Search for the cell housing the specified text and yield its [x, y] center coordinate. 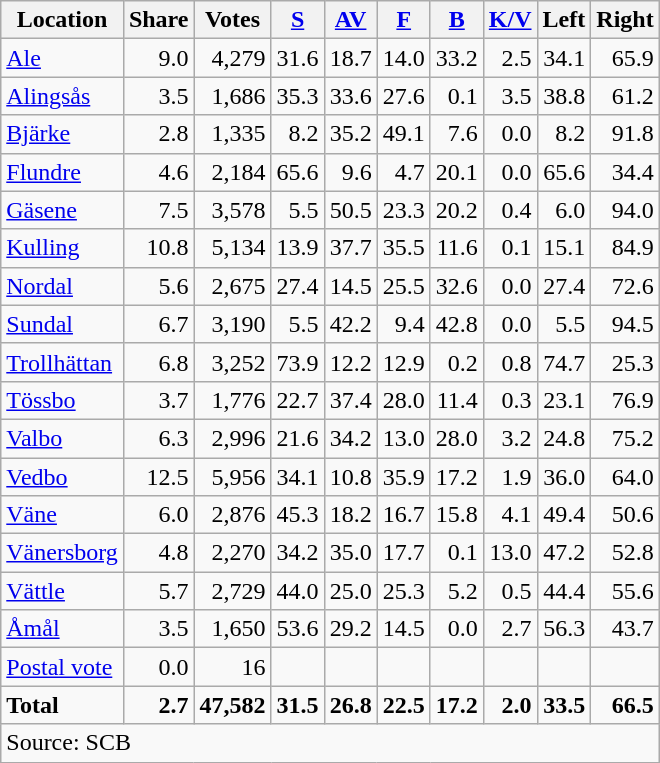
2,876 [232, 515]
25.5 [404, 286]
22.5 [404, 705]
Source: SCB [330, 743]
35.9 [404, 477]
B [456, 20]
K/V [510, 20]
1.9 [510, 477]
3,252 [232, 362]
2,675 [232, 286]
Kulling [62, 248]
26.8 [350, 705]
2,270 [232, 553]
42.8 [456, 324]
65.9 [625, 58]
84.9 [625, 248]
Location [62, 20]
15.1 [564, 248]
18.7 [350, 58]
50.5 [350, 210]
F [404, 20]
61.2 [625, 96]
Vänersborg [62, 553]
6.3 [158, 438]
16 [232, 667]
Share [158, 20]
72.6 [625, 286]
31.6 [298, 58]
5.6 [158, 286]
37.7 [350, 248]
47,582 [232, 705]
50.6 [625, 515]
Flundre [62, 172]
Total [62, 705]
24.8 [564, 438]
12.2 [350, 362]
76.9 [625, 400]
Sundal [62, 324]
37.4 [350, 400]
33.2 [456, 58]
7.6 [456, 134]
56.3 [564, 629]
3.7 [158, 400]
6.8 [158, 362]
29.2 [350, 629]
16.7 [404, 515]
1,686 [232, 96]
2.8 [158, 134]
Vedbo [62, 477]
Nordal [62, 286]
22.7 [298, 400]
23.1 [564, 400]
91.8 [625, 134]
4.8 [158, 553]
35.3 [298, 96]
73.9 [298, 362]
Gäsene [62, 210]
34.4 [625, 172]
9.6 [350, 172]
12.9 [404, 362]
Valbo [62, 438]
2,184 [232, 172]
0.5 [510, 591]
44.0 [298, 591]
0.8 [510, 362]
0.3 [510, 400]
36.0 [564, 477]
18.2 [350, 515]
1,650 [232, 629]
Left [564, 20]
15.8 [456, 515]
20.1 [456, 172]
9.0 [158, 58]
47.2 [564, 553]
23.3 [404, 210]
1,776 [232, 400]
94.0 [625, 210]
20.2 [456, 210]
21.6 [298, 438]
31.5 [298, 705]
Väne [62, 515]
27.6 [404, 96]
3,190 [232, 324]
AV [350, 20]
43.7 [625, 629]
5.2 [456, 591]
55.6 [625, 591]
Trollhättan [62, 362]
0.4 [510, 210]
2.0 [510, 705]
74.7 [564, 362]
1,335 [232, 134]
0.2 [456, 362]
5.7 [158, 591]
Postal vote [62, 667]
4.6 [158, 172]
2,729 [232, 591]
2,996 [232, 438]
9.4 [404, 324]
44.4 [564, 591]
66.5 [625, 705]
Bjärke [62, 134]
45.3 [298, 515]
Åmål [62, 629]
52.8 [625, 553]
42.2 [350, 324]
5,134 [232, 248]
35.2 [350, 134]
Ale [62, 58]
S [298, 20]
25.0 [350, 591]
4,279 [232, 58]
4.1 [510, 515]
3,578 [232, 210]
3.2 [510, 438]
35.5 [404, 248]
Right [625, 20]
32.6 [456, 286]
Tössbo [62, 400]
53.6 [298, 629]
94.5 [625, 324]
38.8 [564, 96]
Alingsås [62, 96]
2.5 [510, 58]
75.2 [625, 438]
17.7 [404, 553]
5,956 [232, 477]
33.5 [564, 705]
11.6 [456, 248]
6.7 [158, 324]
11.4 [456, 400]
Vättle [62, 591]
33.6 [350, 96]
7.5 [158, 210]
12.5 [158, 477]
13.9 [298, 248]
Votes [232, 20]
64.0 [625, 477]
4.7 [404, 172]
14.0 [404, 58]
49.1 [404, 134]
35.0 [350, 553]
49.4 [564, 515]
